Output the (X, Y) coordinate of the center of the cell containing the given text.  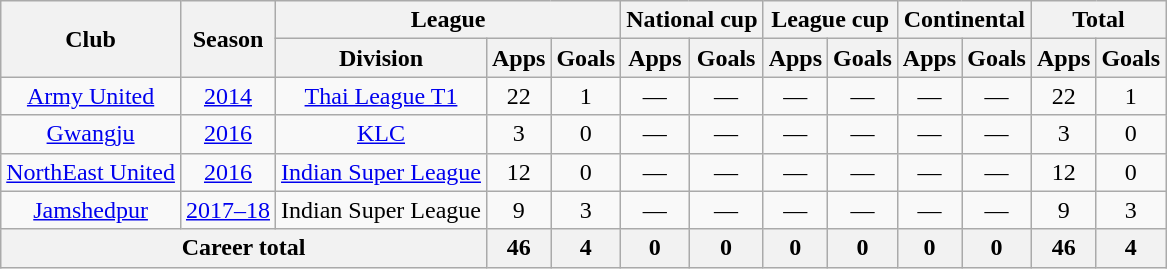
League cup (830, 20)
Career total (244, 248)
Total (1098, 20)
2017–18 (228, 210)
Army United (91, 96)
Club (91, 39)
Continental (964, 20)
NorthEast United (91, 172)
League (448, 20)
Gwangju (91, 134)
Division (382, 58)
National cup (692, 20)
Season (228, 39)
Jamshedpur (91, 210)
KLC (382, 134)
2014 (228, 96)
Thai League T1 (382, 96)
